Capture the cell that displays the provided text and extract its [X, Y] central coordinate. 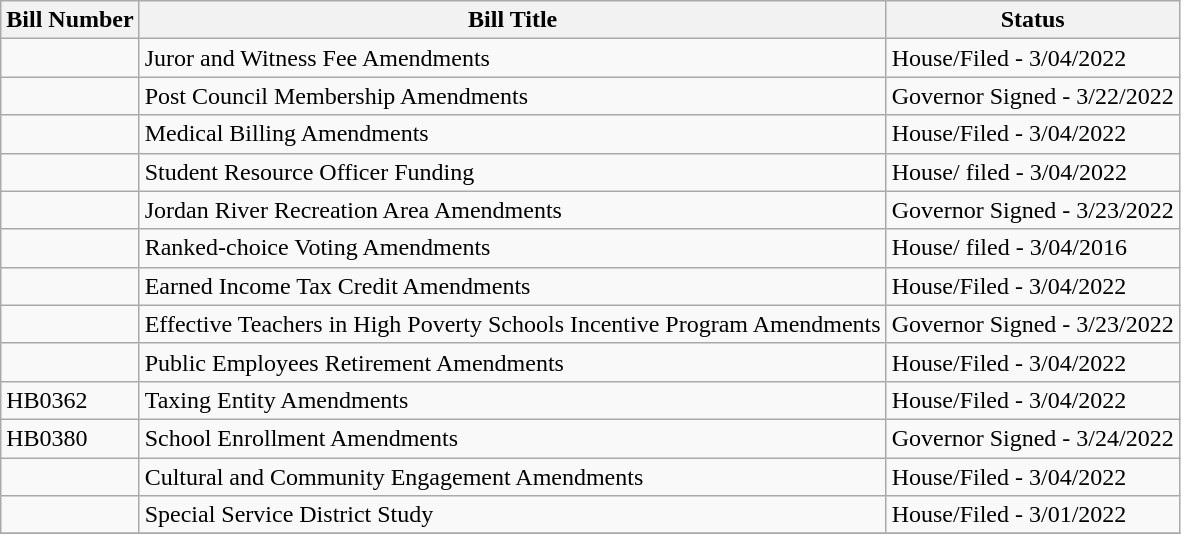
Public Employees Retirement Amendments [512, 362]
Post Council Membership Amendments [512, 96]
HB0380 [70, 438]
Effective Teachers in High Poverty Schools Incentive Program Amendments [512, 324]
Special Service District Study [512, 515]
Medical Billing Amendments [512, 134]
Bill Title [512, 20]
Status [1032, 20]
Ranked-choice Voting Amendments [512, 248]
Taxing Entity Amendments [512, 400]
Governor Signed - 3/24/2022 [1032, 438]
Student Resource Officer Funding [512, 172]
Earned Income Tax Credit Amendments [512, 286]
Governor Signed - 3/22/2022 [1032, 96]
House/Filed - 3/01/2022 [1032, 515]
Bill Number [70, 20]
House/ filed - 3/04/2016 [1032, 248]
Jordan River Recreation Area Amendments [512, 210]
HB0362 [70, 400]
Cultural and Community Engagement Amendments [512, 477]
Juror and Witness Fee Amendments [512, 58]
House/ filed - 3/04/2022 [1032, 172]
School Enrollment Amendments [512, 438]
